Pinpoint the cell where the given text exists, returning its [X, Y] midpoint coordinate. 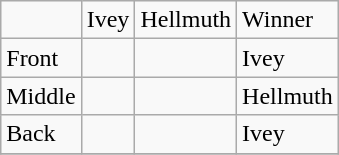
Back [41, 134]
Middle [41, 96]
Front [41, 58]
Winner [288, 20]
